From the cell containing the given text, extract its center point as [x, y] coordinate. 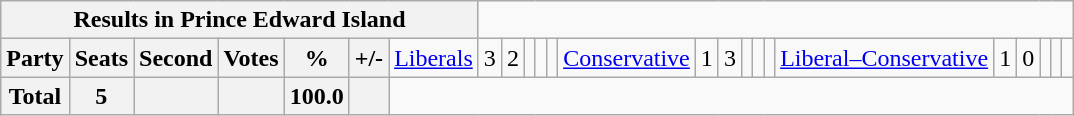
Conservative [627, 58]
Results in Prince Edward Island [240, 20]
0 [1028, 58]
Party [35, 58]
5 [101, 96]
% [316, 58]
+/- [368, 58]
Liberal–Conservative [884, 58]
Seats [101, 58]
Liberals [434, 58]
100.0 [316, 96]
Second [176, 58]
Total [35, 96]
Votes [251, 58]
2 [512, 58]
